Locate the cell with the specified text and output its [X, Y] center coordinate. 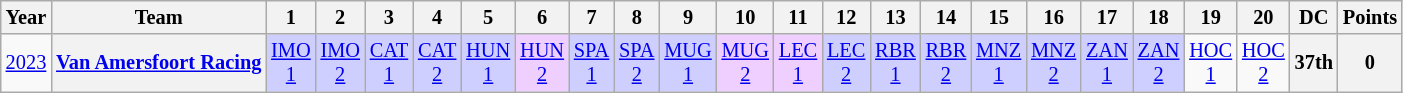
HOC2 [1264, 63]
37th [1314, 63]
ZAN1 [1107, 63]
7 [592, 17]
12 [846, 17]
15 [998, 17]
CAT1 [389, 63]
HUN1 [488, 63]
19 [1210, 17]
18 [1159, 17]
Year [26, 17]
11 [798, 17]
10 [746, 17]
2 [340, 17]
5 [488, 17]
MNZ2 [1054, 63]
HUN2 [542, 63]
SPA1 [592, 63]
17 [1107, 17]
Team [158, 17]
LEC2 [846, 63]
MNZ1 [998, 63]
Points [1370, 17]
IMO1 [290, 63]
ZAN2 [1159, 63]
RBR1 [895, 63]
20 [1264, 17]
MUG1 [688, 63]
3 [389, 17]
HOC1 [1210, 63]
RBR2 [946, 63]
13 [895, 17]
MUG2 [746, 63]
LEC1 [798, 63]
2023 [26, 63]
14 [946, 17]
4 [437, 17]
9 [688, 17]
8 [636, 17]
0 [1370, 63]
IMO2 [340, 63]
16 [1054, 17]
SPA2 [636, 63]
Van Amersfoort Racing [158, 63]
6 [542, 17]
CAT2 [437, 63]
DC [1314, 17]
1 [290, 17]
